Return the [X, Y] coordinate for the center point of the cell that contains the specified text.  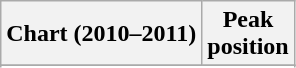
Peakposition [248, 34]
Chart (2010–2011) [102, 34]
